Find where the given text appears and provide that cell's center as (x, y) coordinate. 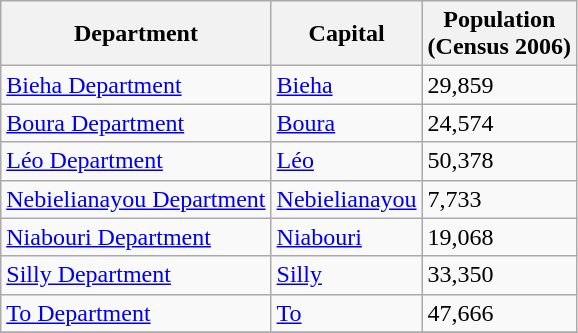
50,378 (499, 161)
To Department (136, 313)
Boura Department (136, 123)
Silly (346, 275)
Capital (346, 34)
Bieha Department (136, 85)
Nebielianayou Department (136, 199)
19,068 (499, 237)
Boura (346, 123)
47,666 (499, 313)
Population(Census 2006) (499, 34)
Silly Department (136, 275)
Bieha (346, 85)
33,350 (499, 275)
29,859 (499, 85)
Nebielianayou (346, 199)
To (346, 313)
Niabouri (346, 237)
Léo (346, 161)
Léo Department (136, 161)
Department (136, 34)
24,574 (499, 123)
7,733 (499, 199)
Niabouri Department (136, 237)
